Scan for the cell matching the given text and deliver its (x, y) coordinate at center. 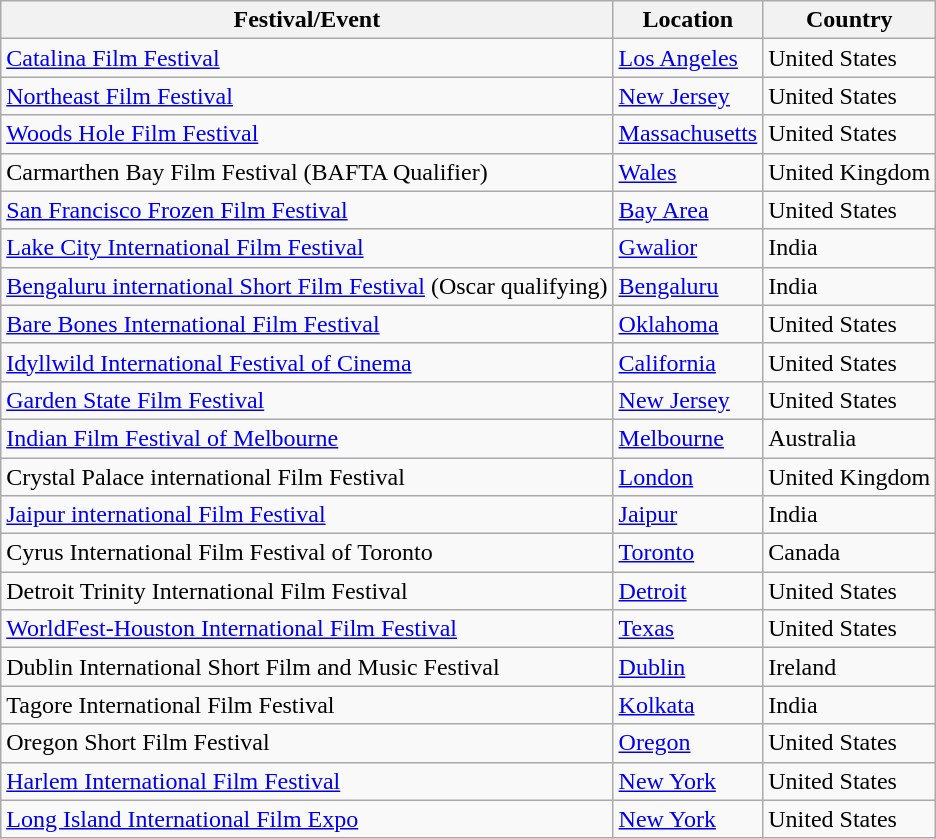
Garden State Film Festival (307, 400)
Lake City International Film Festival (307, 248)
Northeast Film Festival (307, 96)
Carmarthen Bay Film Festival (BAFTA Qualifier) (307, 172)
WorldFest-Houston International Film Festival (307, 629)
San Francisco Frozen Film Festival (307, 210)
Cyrus International Film Festival of Toronto (307, 553)
Long Island International Film Expo (307, 819)
Detroit Trinity International Film Festival (307, 591)
Indian Film Festival of Melbourne (307, 438)
Ireland (850, 667)
Detroit (688, 591)
Bare Bones International Film Festival (307, 324)
Woods Hole Film Festival (307, 134)
Gwalior (688, 248)
Harlem International Film Festival (307, 781)
Bengaluru (688, 286)
Texas (688, 629)
Toronto (688, 553)
Massachusetts (688, 134)
Kolkata (688, 705)
Dublin (688, 667)
Country (850, 20)
London (688, 477)
Melbourne (688, 438)
Oregon Short Film Festival (307, 743)
Canada (850, 553)
Wales (688, 172)
Bengaluru international Short Film Festival (Oscar qualifying) (307, 286)
Oklahoma (688, 324)
Catalina Film Festival (307, 58)
Festival/Event (307, 20)
Location (688, 20)
Idyllwild International Festival of Cinema (307, 362)
Australia (850, 438)
Tagore International Film Festival (307, 705)
Jaipur international Film Festival (307, 515)
Oregon (688, 743)
Crystal Palace international Film Festival (307, 477)
Los Angeles (688, 58)
Bay Area (688, 210)
California (688, 362)
Dublin International Short Film and Music Festival (307, 667)
Jaipur (688, 515)
